Capture the cell that displays the provided text and extract its [X, Y] central coordinate. 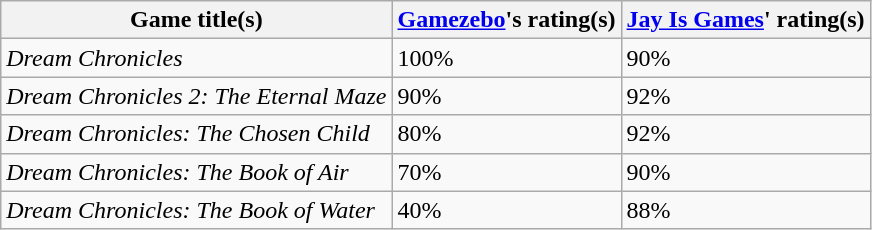
Dream Chronicles: The Book of Water [196, 210]
Dream Chronicles: The Book of Air [196, 172]
Dream Chronicles 2: The Eternal Maze [196, 96]
Jay Is Games' rating(s) [746, 20]
Game title(s) [196, 20]
88% [746, 210]
Gamezebo's rating(s) [506, 20]
70% [506, 172]
80% [506, 134]
100% [506, 58]
Dream Chronicles [196, 58]
40% [506, 210]
Dream Chronicles: The Chosen Child [196, 134]
